Determine the (x, y) coordinate at the center of the cell enclosing the given text.  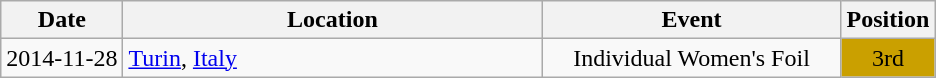
2014-11-28 (62, 58)
Position (888, 20)
3rd (888, 58)
Turin, Italy (332, 58)
Location (332, 20)
Event (692, 20)
Individual Women's Foil (692, 58)
Date (62, 20)
